Identify which cell holds the provided text, then report its (x, y) central coordinate. 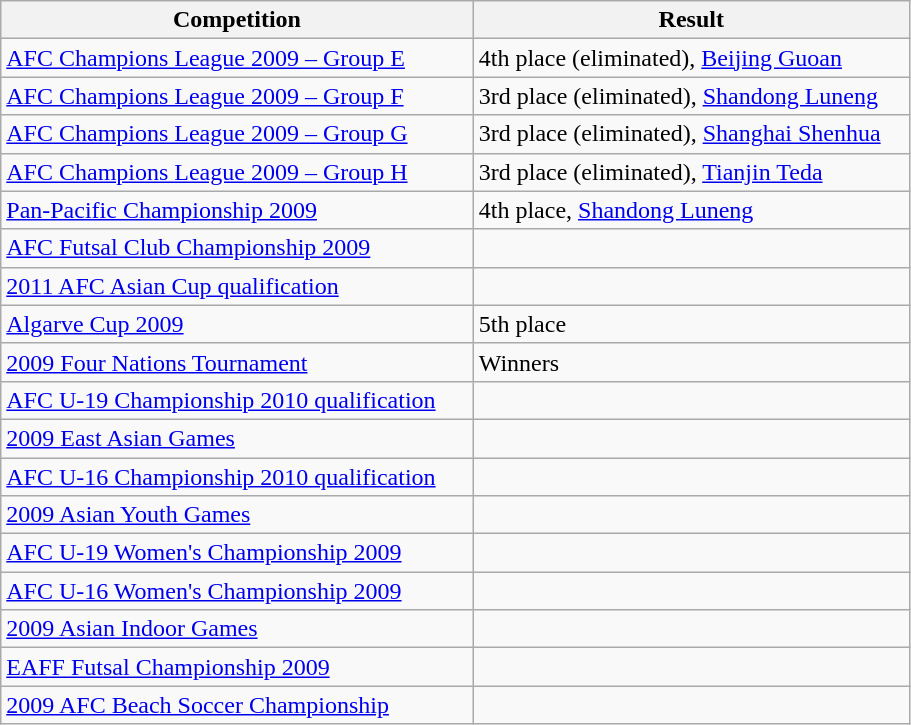
2009 Asian Youth Games (237, 515)
3rd place (eliminated), Shandong Luneng (691, 96)
AFC U-16 Championship 2010 qualification (237, 477)
5th place (691, 324)
AFC Champions League 2009 – Group H (237, 172)
AFC Champions League 2009 – Group E (237, 58)
AFC Champions League 2009 – Group F (237, 96)
4th place, Shandong Luneng (691, 210)
2009 Four Nations Tournament (237, 362)
AFC U-19 Women's Championship 2009 (237, 553)
AFC Champions League 2009 – Group G (237, 134)
EAFF Futsal Championship 2009 (237, 667)
AFC U-16 Women's Championship 2009 (237, 591)
3rd place (eliminated), Tianjin Teda (691, 172)
2009 AFC Beach Soccer Championship (237, 705)
Winners (691, 362)
Pan-Pacific Championship 2009 (237, 210)
Algarve Cup 2009 (237, 324)
4th place (eliminated), Beijing Guoan (691, 58)
2011 AFC Asian Cup qualification (237, 286)
Result (691, 20)
AFC Futsal Club Championship 2009 (237, 248)
2009 Asian Indoor Games (237, 629)
Competition (237, 20)
2009 East Asian Games (237, 438)
AFC U-19 Championship 2010 qualification (237, 400)
3rd place (eliminated), Shanghai Shenhua (691, 134)
